Extract the [X, Y] coordinate from the center of the cell holding the provided text.  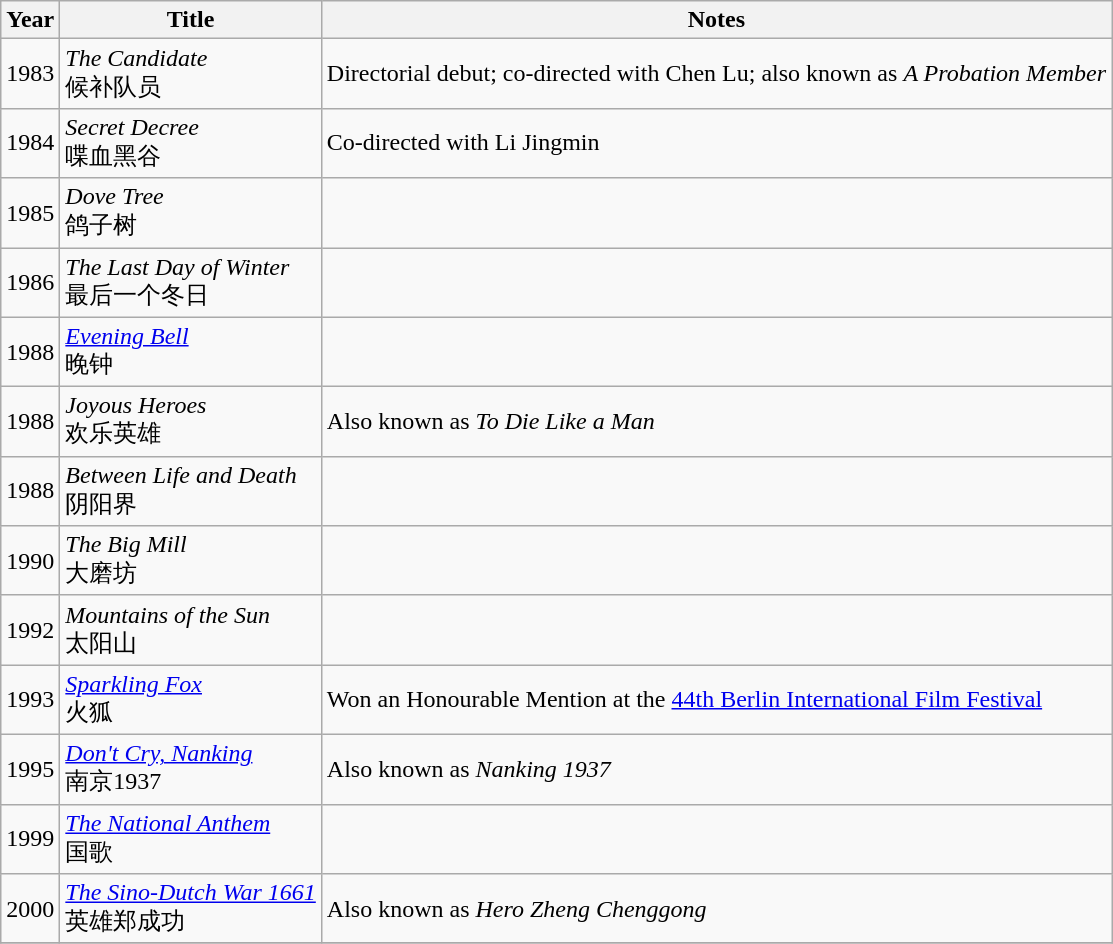
The National Anthem国歌 [191, 839]
Title [191, 20]
1995 [30, 769]
1983 [30, 74]
Also known as Nanking 1937 [716, 769]
Directorial debut; co-directed with Chen Lu; also known as A Probation Member [716, 74]
1992 [30, 630]
Don't Cry, Nanking南京1937 [191, 769]
Notes [716, 20]
1990 [30, 561]
Won an Honourable Mention at the 44th Berlin International Film Festival [716, 700]
Secret Decree喋血黑谷 [191, 143]
Sparkling Fox火狐 [191, 700]
Joyous Heroes欢乐英雄 [191, 422]
The Sino-Dutch War 1661英雄郑成功 [191, 909]
The Last Day of Winter最后一个冬日 [191, 283]
Co-directed with Li Jingmin [716, 143]
Evening Bell晚钟 [191, 352]
1985 [30, 213]
The Candidate候补队员 [191, 74]
1984 [30, 143]
1999 [30, 839]
1993 [30, 700]
Year [30, 20]
Between Life and Death阴阳界 [191, 491]
Also known as To Die Like a Man [716, 422]
Also known as Hero Zheng Chenggong [716, 909]
1986 [30, 283]
Dove Tree鸽子树 [191, 213]
The Big Mill大磨坊 [191, 561]
Mountains of the Sun太阳山 [191, 630]
2000 [30, 909]
